Provide the [X, Y] coordinate of the cell's center where the given text is located.  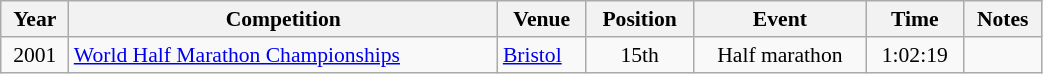
Position [640, 19]
2001 [35, 55]
Venue [542, 19]
Bristol [542, 55]
Half marathon [780, 55]
Year [35, 19]
World Half Marathon Championships [284, 55]
Event [780, 19]
Competition [284, 19]
1:02:19 [914, 55]
Notes [1002, 19]
Time [914, 19]
15th [640, 55]
